Scan for the cell matching the given text and deliver its [X, Y] coordinate at center. 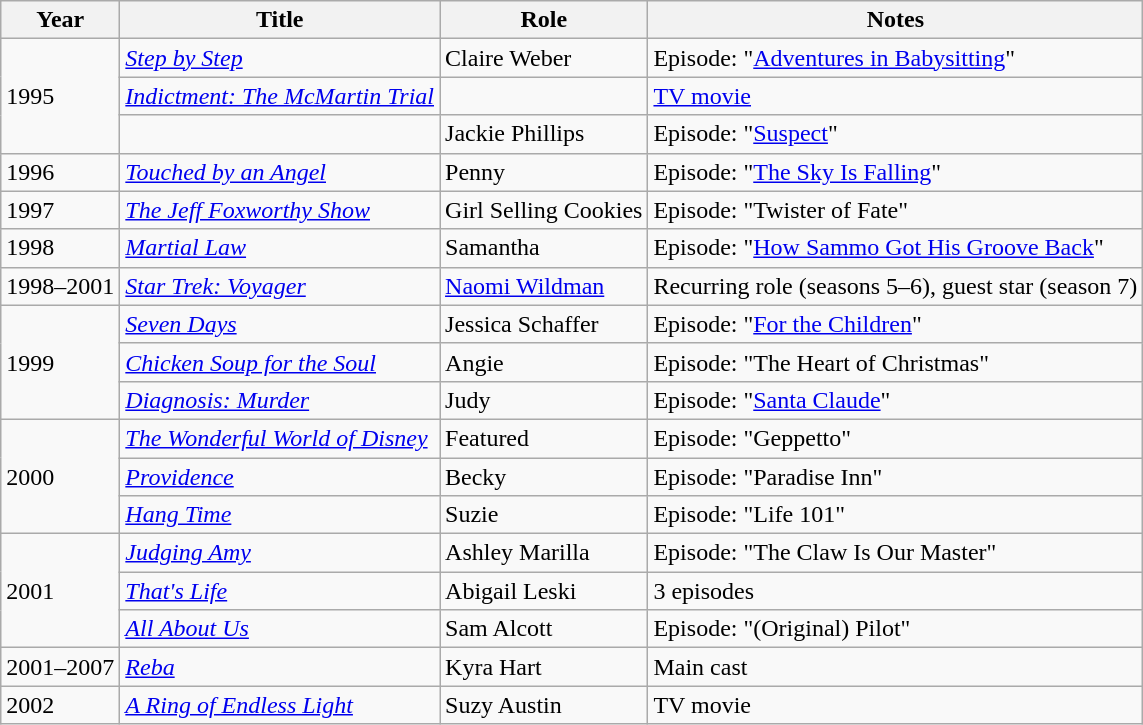
Episode: "How Sammo Got His Groove Back" [896, 248]
1997 [60, 210]
Reba [280, 667]
Title [280, 20]
Episode: "Twister of Fate" [896, 210]
2002 [60, 705]
1998–2001 [60, 286]
2001 [60, 591]
Girl Selling Cookies [544, 210]
2000 [60, 476]
Step by Step [280, 58]
Naomi Wildman [544, 286]
Providence [280, 477]
The Jeff Foxworthy Show [280, 210]
Episode: "The Heart of Christmas" [896, 362]
Sam Alcott [544, 629]
Episode: "For the Children" [896, 324]
Episode: "Life 101" [896, 515]
1999 [60, 362]
Samantha [544, 248]
Kyra Hart [544, 667]
Recurring role (seasons 5–6), guest star (season 7) [896, 286]
Abigail Leski [544, 591]
1998 [60, 248]
Episode: "Geppetto" [896, 438]
Diagnosis: Murder [280, 400]
Jackie Phillips [544, 134]
Seven Days [280, 324]
That's Life [280, 591]
The Wonderful World of Disney [280, 438]
Episode: "Paradise Inn" [896, 477]
Martial Law [280, 248]
2001–2007 [60, 667]
Jessica Schaffer [544, 324]
Role [544, 20]
Judging Amy [280, 553]
Touched by an Angel [280, 172]
Suzie [544, 515]
Episode: "The Claw Is Our Master" [896, 553]
Episode: "The Sky Is Falling" [896, 172]
Claire Weber [544, 58]
Becky [544, 477]
Main cast [896, 667]
Episode: "(Original) Pilot" [896, 629]
Angie [544, 362]
All About Us [280, 629]
A Ring of Endless Light [280, 705]
Year [60, 20]
Ashley Marilla [544, 553]
Indictment: The McMartin Trial [280, 96]
Hang Time [280, 515]
Judy [544, 400]
Suzy Austin [544, 705]
Penny [544, 172]
1996 [60, 172]
Episode: "Santa Claude" [896, 400]
Star Trek: Voyager [280, 286]
Episode: "Adventures in Babysitting" [896, 58]
Notes [896, 20]
Episode: "Suspect" [896, 134]
Chicken Soup for the Soul [280, 362]
1995 [60, 96]
Featured [544, 438]
3 episodes [896, 591]
